Provide the (x, y) coordinate of the cell's center where the given text is located.  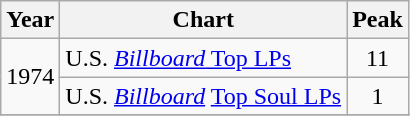
1 (378, 96)
Chart (204, 20)
U.S. Billboard Top LPs (204, 58)
11 (378, 58)
U.S. Billboard Top Soul LPs (204, 96)
Year (30, 20)
1974 (30, 77)
Peak (378, 20)
